Capture the cell that displays the provided text and extract its [X, Y] central coordinate. 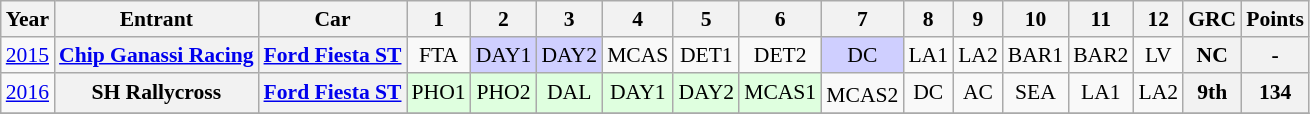
12 [1158, 19]
5 [706, 19]
FTA [439, 55]
Points [1275, 19]
2016 [28, 92]
LV [1158, 55]
PHO1 [439, 92]
DET1 [706, 55]
- [1275, 55]
DET2 [780, 55]
MCAS [638, 55]
PHO2 [504, 92]
3 [569, 19]
AC [978, 92]
NC [1212, 55]
2015 [28, 55]
8 [928, 19]
10 [1036, 19]
BAR1 [1036, 55]
SH Rallycross [156, 92]
6 [780, 19]
4 [638, 19]
9th [1212, 92]
SEA [1036, 92]
GRC [1212, 19]
2 [504, 19]
BAR2 [1100, 55]
Car [333, 19]
Chip Ganassi Racing [156, 55]
1 [439, 19]
134 [1275, 92]
Year [28, 19]
7 [862, 19]
9 [978, 19]
11 [1100, 19]
MCAS2 [862, 92]
DAL [569, 92]
MCAS1 [780, 92]
Entrant [156, 19]
